Pinpoint the cell where the given text exists, returning its [X, Y] midpoint coordinate. 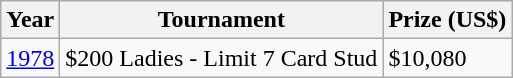
$10,080 [448, 58]
$200 Ladies - Limit 7 Card Stud [222, 58]
Year [30, 20]
Tournament [222, 20]
Prize (US$) [448, 20]
1978 [30, 58]
